Capture the cell that displays the provided text and extract its [X, Y] central coordinate. 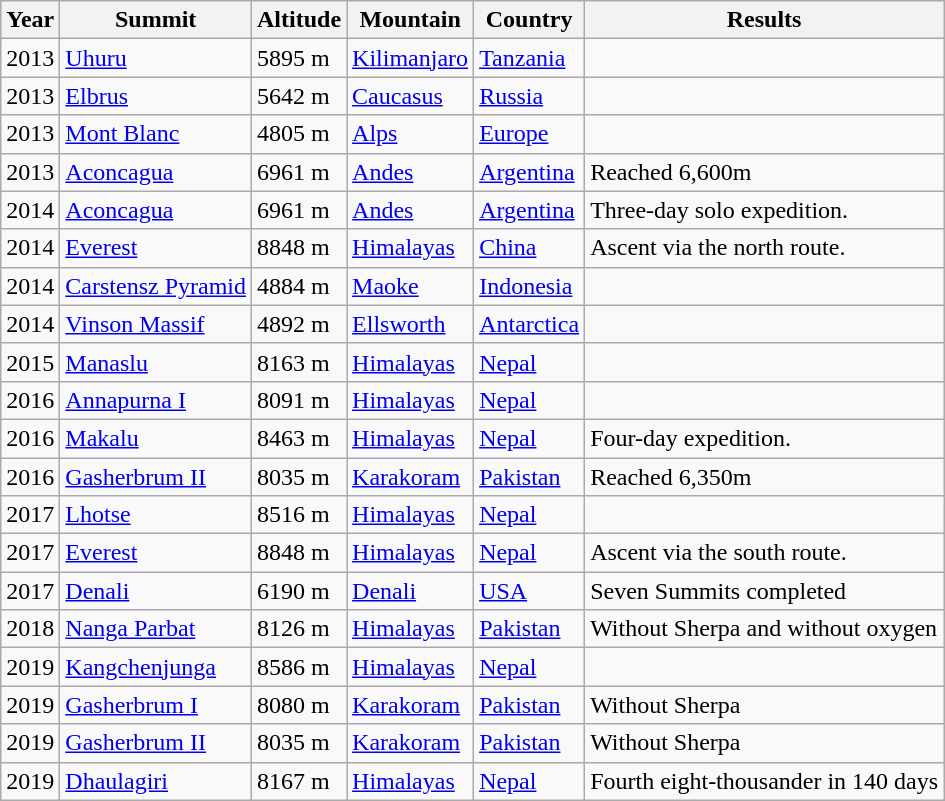
Alps [410, 134]
4884 m [300, 286]
Lhotse [156, 515]
5895 m [300, 58]
Four-day expedition. [764, 438]
Nanga Parbat [156, 629]
China [530, 248]
8516 m [300, 515]
8091 m [300, 400]
8080 m [300, 705]
Vinson Massif [156, 324]
Europe [530, 134]
Makalu [156, 438]
Ascent via the south route. [764, 553]
Mont Blanc [156, 134]
Without Sherpa and without oxygen [764, 629]
Gasherbrum I [156, 705]
8586 m [300, 667]
5642 m [300, 96]
Uhuru [156, 58]
8463 m [300, 438]
8126 m [300, 629]
Reached 6,600m [764, 172]
6190 m [300, 591]
Elbrus [156, 96]
Results [764, 20]
Ascent via the north route. [764, 248]
Mountain [410, 20]
Ellsworth [410, 324]
Kangchenjunga [156, 667]
Manaslu [156, 362]
Maoke [410, 286]
Annapurna I [156, 400]
Summit [156, 20]
Country [530, 20]
8163 m [300, 362]
Carstensz Pyramid [156, 286]
Altitude [300, 20]
Antarctica [530, 324]
Year [30, 20]
4892 m [300, 324]
2015 [30, 362]
Dhaulagiri [156, 781]
4805 m [300, 134]
2018 [30, 629]
Indonesia [530, 286]
Kilimanjaro [410, 58]
USA [530, 591]
Seven Summits completed [764, 591]
Three-day solo expedition. [764, 210]
Fourth eight-thousander in 140 days [764, 781]
Tanzania [530, 58]
Reached 6,350m [764, 477]
Caucasus [410, 96]
Russia [530, 96]
8167 m [300, 781]
